Locate the cell with the specified text and output its (X, Y) center coordinate. 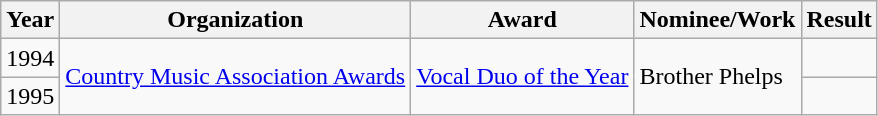
Award (522, 20)
Brother Phelps (718, 77)
Year (30, 20)
Result (839, 20)
Organization (236, 20)
Country Music Association Awards (236, 77)
1995 (30, 96)
Vocal Duo of the Year (522, 77)
1994 (30, 58)
Nominee/Work (718, 20)
